Determine the [x, y] coordinate at the center of the cell enclosing the given text.  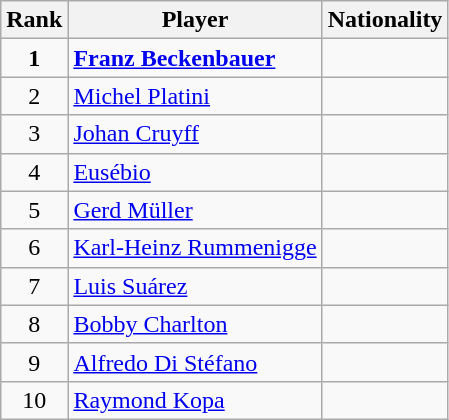
5 [34, 210]
7 [34, 286]
9 [34, 362]
2 [34, 96]
Johan Cruyff [195, 134]
Raymond Kopa [195, 400]
3 [34, 134]
Player [195, 20]
Luis Suárez [195, 286]
1 [34, 58]
4 [34, 172]
8 [34, 324]
Nationality [385, 20]
Alfredo Di Stéfano [195, 362]
Michel Platini [195, 96]
6 [34, 248]
Franz Beckenbauer [195, 58]
Gerd Müller [195, 210]
Karl-Heinz Rummenigge [195, 248]
Rank [34, 20]
Eusébio [195, 172]
10 [34, 400]
Bobby Charlton [195, 324]
